Detect which cell encompasses the target text, then output its [X, Y] center coordinate. 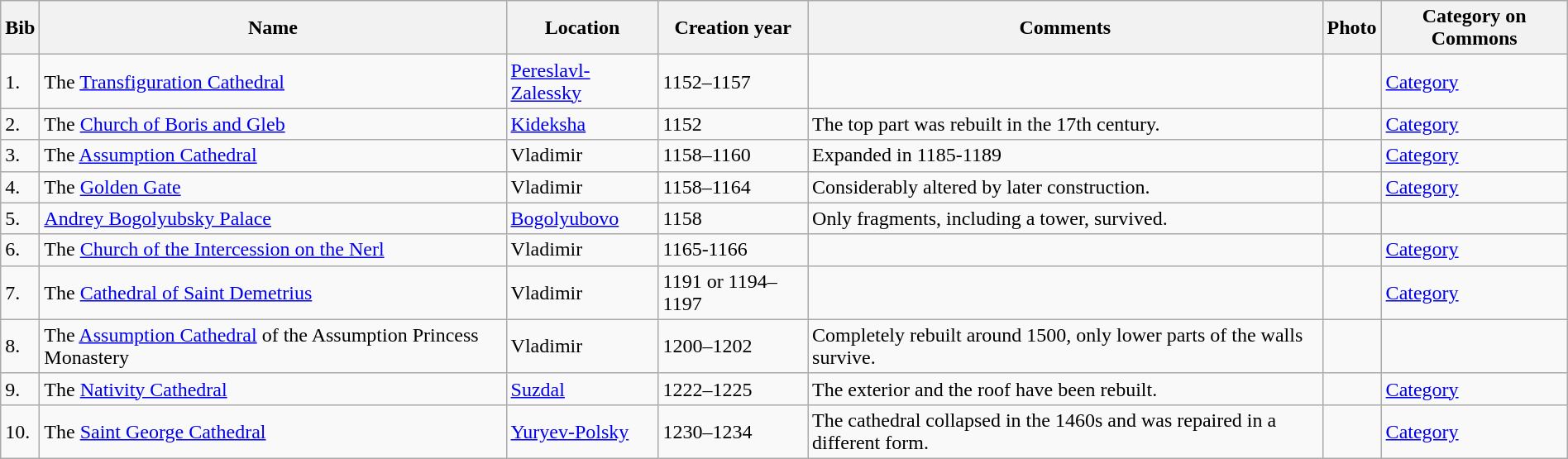
10. [20, 432]
3. [20, 155]
1152–1157 [733, 81]
Considerably altered by later construction. [1065, 187]
Comments [1065, 28]
Suzdal [582, 389]
The top part was rebuilt in the 17th century. [1065, 124]
Location [582, 28]
Category on Commons [1474, 28]
The Church of Boris and Gleb [273, 124]
The exterior and the roof have been rebuilt. [1065, 389]
7. [20, 293]
1. [20, 81]
The Assumption Cathedral of the Assumption Princess Monastery [273, 346]
The Transfiguration Cathedral [273, 81]
4. [20, 187]
Completely rebuilt around 1500, only lower parts of the walls survive. [1065, 346]
The Nativity Cathedral [273, 389]
6. [20, 250]
Expanded in 1185-1189 [1065, 155]
1158–1164 [733, 187]
Pereslavl-Zalessky [582, 81]
5. [20, 218]
Kideksha [582, 124]
2. [20, 124]
1158 [733, 218]
1165-1166 [733, 250]
1200–1202 [733, 346]
The Golden Gate [273, 187]
Bogolyubovo [582, 218]
Creation year [733, 28]
Bib [20, 28]
1152 [733, 124]
The Church of the Intercession on the Nerl [273, 250]
The cathedral collapsed in the 1460s and was repaired in a different form. [1065, 432]
Photo [1351, 28]
1191 or 1194–1197 [733, 293]
The Cathedral of Saint Demetrius [273, 293]
1158–1160 [733, 155]
1222–1225 [733, 389]
Andrey Bogolyubsky Palace [273, 218]
Yuryev-Polsky [582, 432]
8. [20, 346]
The Assumption Cathedral [273, 155]
1230–1234 [733, 432]
Name [273, 28]
The Saint George Cathedral [273, 432]
9. [20, 389]
Only fragments, including a tower, survived. [1065, 218]
